Search for the cell housing the specified text and yield its (X, Y) center coordinate. 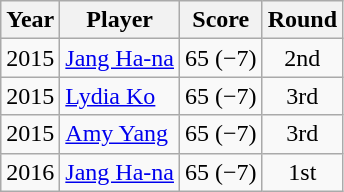
Player (120, 20)
1st (302, 172)
Lydia Ko (120, 96)
Year (30, 20)
Amy Yang (120, 134)
Score (222, 20)
2016 (30, 172)
2nd (302, 58)
Round (302, 20)
